For the text-containing cell, return its midpoint in (X, Y) coordinate format. 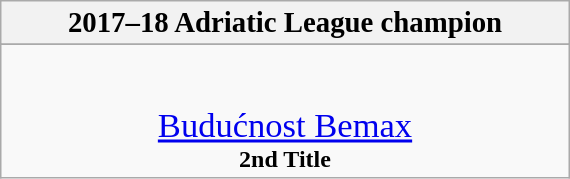
Budućnost Bemax2nd Title (284, 112)
2017–18 Adriatic League champion (284, 23)
